Locate the cell with the specified text and output its (X, Y) center coordinate. 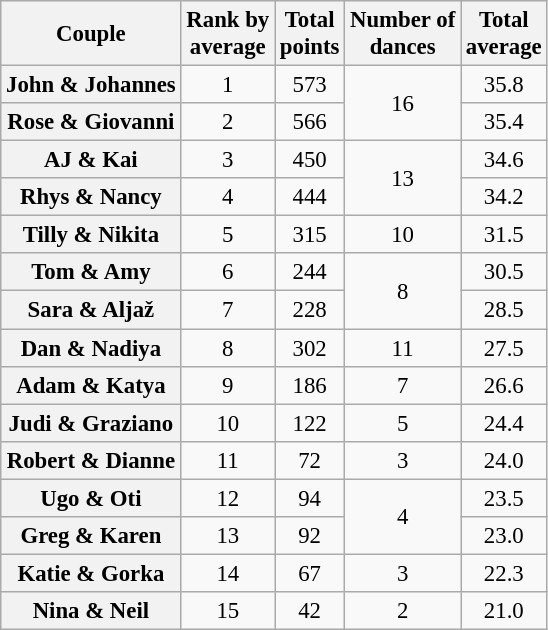
Sara & Aljaž (91, 310)
27.5 (504, 348)
Rose & Giovanni (91, 122)
28.5 (504, 310)
Totalpoints (310, 34)
573 (310, 85)
John & Johannes (91, 85)
122 (310, 423)
566 (310, 122)
15 (228, 611)
34.2 (504, 197)
23.5 (504, 498)
Couple (91, 34)
Dan & Nadiya (91, 348)
22.3 (504, 573)
34.6 (504, 160)
Adam & Katya (91, 385)
23.0 (504, 536)
Rhys & Nancy (91, 197)
Tom & Amy (91, 273)
67 (310, 573)
Judi & Graziano (91, 423)
Robert & Dianne (91, 460)
Nina & Neil (91, 611)
244 (310, 273)
9 (228, 385)
450 (310, 160)
26.6 (504, 385)
Tilly & Nikita (91, 235)
72 (310, 460)
31.5 (504, 235)
186 (310, 385)
92 (310, 536)
444 (310, 197)
1 (228, 85)
30.5 (504, 273)
21.0 (504, 611)
35.4 (504, 122)
42 (310, 611)
12 (228, 498)
315 (310, 235)
24.4 (504, 423)
6 (228, 273)
Katie & Gorka (91, 573)
14 (228, 573)
Greg & Karen (91, 536)
Rank byaverage (228, 34)
94 (310, 498)
302 (310, 348)
Ugo & Oti (91, 498)
35.8 (504, 85)
Number ofdances (403, 34)
24.0 (504, 460)
AJ & Kai (91, 160)
16 (403, 104)
228 (310, 310)
Totalaverage (504, 34)
